Capture the cell that displays the provided text and extract its (x, y) central coordinate. 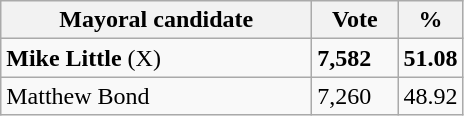
48.92 (430, 96)
Mike Little (X) (156, 58)
Vote (355, 20)
Matthew Bond (156, 96)
Mayoral candidate (156, 20)
51.08 (430, 58)
% (430, 20)
7,260 (355, 96)
7,582 (355, 58)
